Locate the cell with the specified text and output its [X, Y] center coordinate. 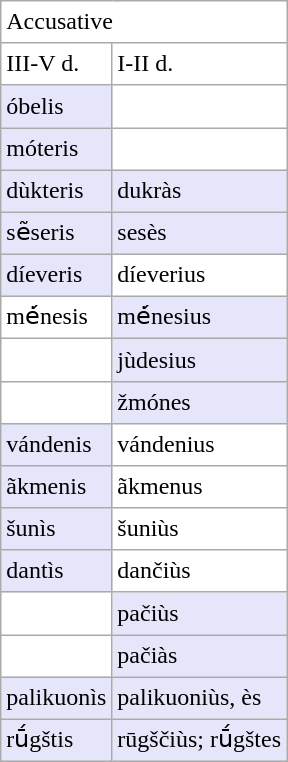
dukràs [200, 191]
vándenius [200, 444]
žmónes [200, 402]
mė́nesius [200, 318]
dančiùs [200, 571]
vándenis [56, 444]
sesès [200, 233]
dùkteris [56, 191]
I-II d. [200, 64]
díeveris [56, 275]
III-V d. [56, 64]
pačiùs [200, 613]
Accusative [144, 22]
rū́gštis [56, 740]
palikuoniùs, ès [200, 698]
mė́nesis [56, 318]
palikuonìs [56, 698]
šunìs [56, 529]
sẽseris [56, 233]
ãkmenus [200, 487]
rūgščiùs; rū́gštes [200, 740]
óbelis [56, 106]
ãkmenis [56, 487]
díeverius [200, 275]
šuniùs [200, 529]
dantìs [56, 571]
móteris [56, 149]
jùdesius [200, 360]
pačiàs [200, 656]
